Detect which cell encompasses the target text, then output its (x, y) center coordinate. 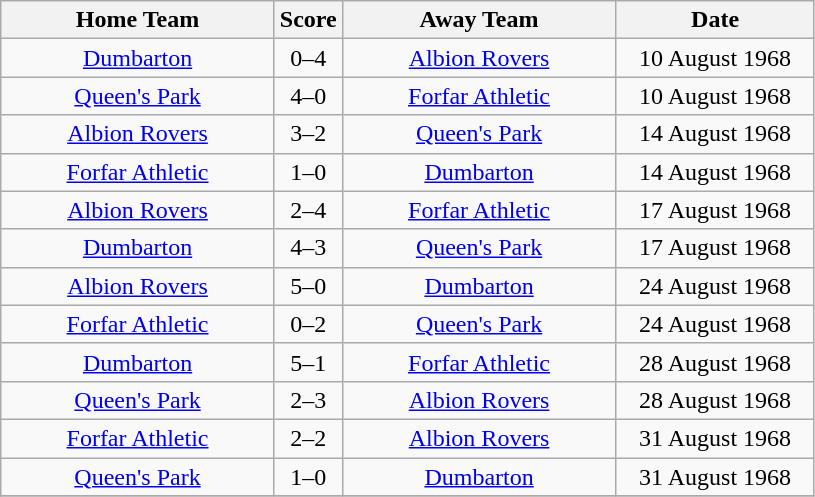
5–0 (308, 286)
2–2 (308, 438)
5–1 (308, 362)
Score (308, 20)
2–4 (308, 210)
0–4 (308, 58)
3–2 (308, 134)
2–3 (308, 400)
0–2 (308, 324)
4–3 (308, 248)
Away Team (479, 20)
4–0 (308, 96)
Home Team (138, 20)
Date (716, 20)
